Locate the cell with the specified text and output its [x, y] center coordinate. 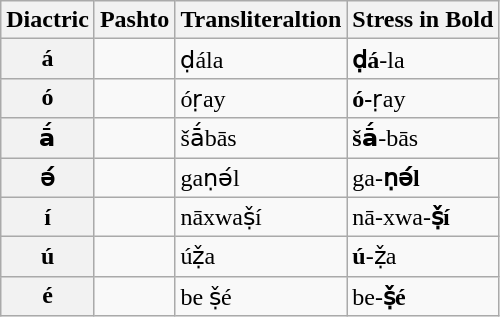
ә́ [48, 178]
Diactric [48, 20]
nā-xwa-ṣ̌í [423, 217]
é [48, 296]
ó [48, 98]
óṛay [261, 98]
be-ṣ̌é [423, 296]
ā́ [48, 138]
í [48, 217]
á [48, 59]
úẓ̌a [261, 257]
nāxwaṣ̌í [261, 217]
Pashto [134, 20]
Stress in Bold [423, 20]
be ṣ̌é [261, 296]
šā́bās [261, 138]
ga-ṇә́l [423, 178]
šā́-bās [423, 138]
gaṇә́l [261, 178]
ḍála [261, 59]
ú [48, 257]
Transliteraltion [261, 20]
ó-ṛay [423, 98]
ú-ẓ̌a [423, 257]
ḍá-la [423, 59]
